Capture the cell that displays the provided text and extract its (x, y) central coordinate. 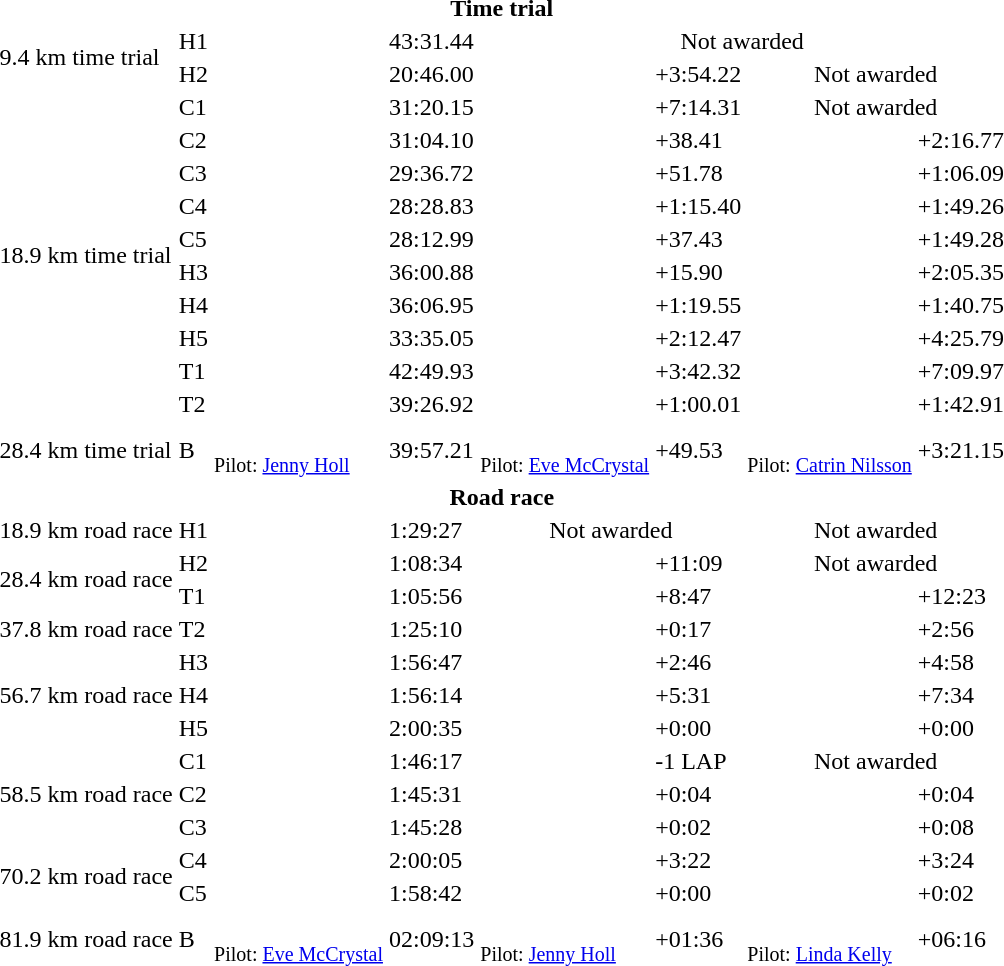
29:36.72 (431, 173)
1:25:10 (431, 629)
+3:42.32 (698, 371)
2:00:35 (431, 728)
42:49.93 (431, 371)
1:45:31 (431, 794)
+3:54.22 (698, 74)
Pilot: Jenny Holl (299, 450)
+37.43 (698, 239)
+0:17 (698, 629)
1:56:14 (431, 695)
+5:31 (698, 695)
+1:19.55 (698, 305)
+0:04 (698, 794)
+7:14.31 (698, 107)
B (193, 450)
Pilot: Eve McCrystal (565, 450)
+1:00.01 (698, 404)
1:29:27 (431, 530)
39:26.92 (431, 404)
39:57.21 (431, 450)
28:12.99 (431, 239)
31:04.10 (431, 140)
20:46.00 (431, 74)
+2:12.47 (698, 338)
Pilot: Catrin Nilsson (830, 450)
36:06.95 (431, 305)
+1:15.40 (698, 206)
1:05:56 (431, 596)
1:56:47 (431, 662)
+3:22 (698, 860)
+0:02 (698, 827)
+2:46 (698, 662)
43:31.44 (431, 41)
+38.41 (698, 140)
1:58:42 (431, 893)
1:45:28 (431, 827)
2:00:05 (431, 860)
Not awarded (611, 530)
+11:09 (698, 563)
36:00.88 (431, 272)
1:08:34 (431, 563)
+8:47 (698, 596)
+49.53 (698, 450)
1:46:17 (431, 761)
28:28.83 (431, 206)
-1 LAP (698, 761)
31:20.15 (431, 107)
+15.90 (698, 272)
+51.78 (698, 173)
33:35.05 (431, 338)
